Provide the [x, y] coordinate of the cell's center where the given text is located.  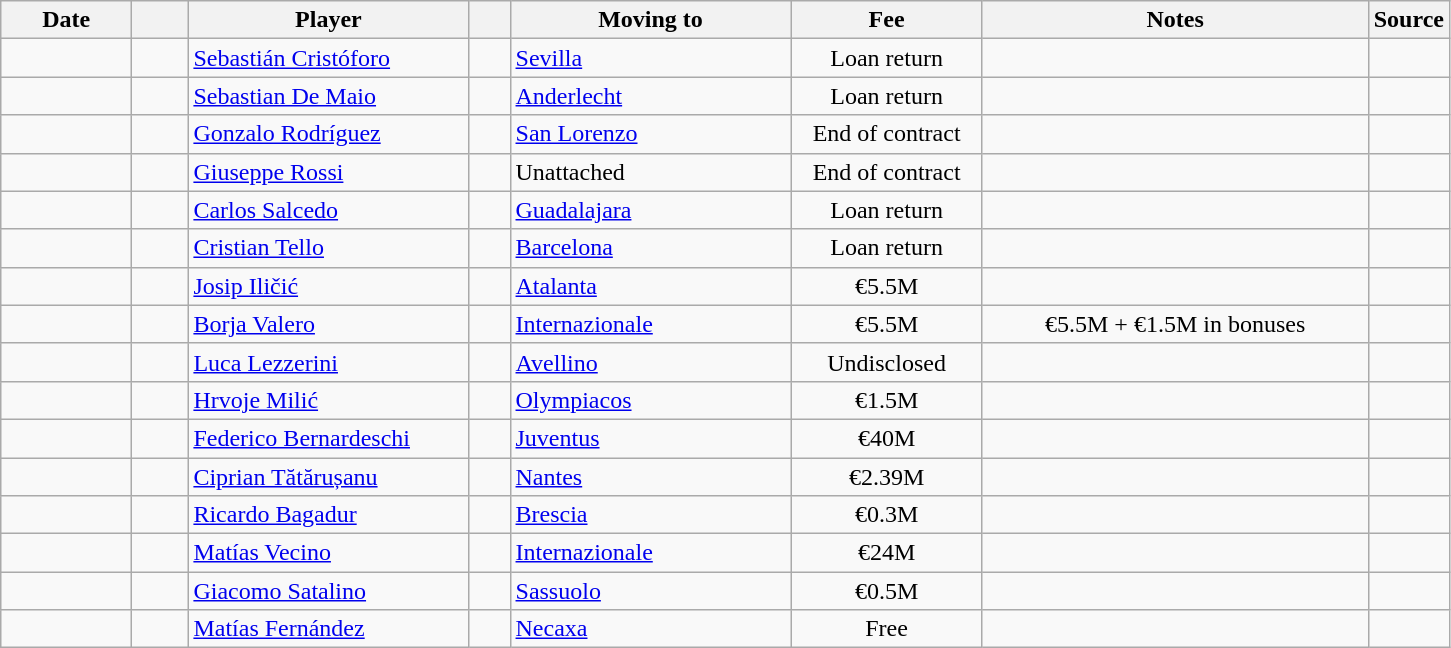
Undisclosed [886, 362]
San Lorenzo [650, 134]
Federico Bernardeschi [328, 438]
Atalanta [650, 286]
Moving to [650, 20]
€0.3M [886, 515]
Matías Fernández [328, 629]
Olympiacos [650, 400]
Gonzalo Rodríguez [328, 134]
Ciprian Tătărușanu [328, 477]
Carlos Salcedo [328, 210]
€1.5M [886, 400]
Avellino [650, 362]
Necaxa [650, 629]
Cristian Tello [328, 248]
Sassuolo [650, 591]
Notes [1175, 20]
Giacomo Satalino [328, 591]
€24M [886, 553]
Hrvoje Milić [328, 400]
Player [328, 20]
Sebastian De Maio [328, 96]
€5.5M + €1.5M in bonuses [1175, 324]
Date [66, 20]
Luca Lezzerini [328, 362]
Ricardo Bagadur [328, 515]
Source [1408, 20]
€0.5M [886, 591]
€2.39M [886, 477]
€40M [886, 438]
Barcelona [650, 248]
Josip Iličić [328, 286]
Guadalajara [650, 210]
Brescia [650, 515]
Sebastián Cristóforo [328, 58]
Giuseppe Rossi [328, 172]
Sevilla [650, 58]
Free [886, 629]
Juventus [650, 438]
Nantes [650, 477]
Fee [886, 20]
Unattached [650, 172]
Anderlecht [650, 96]
Borja Valero [328, 324]
Matías Vecino [328, 553]
